Identify which cell holds the provided text, then report its [X, Y] central coordinate. 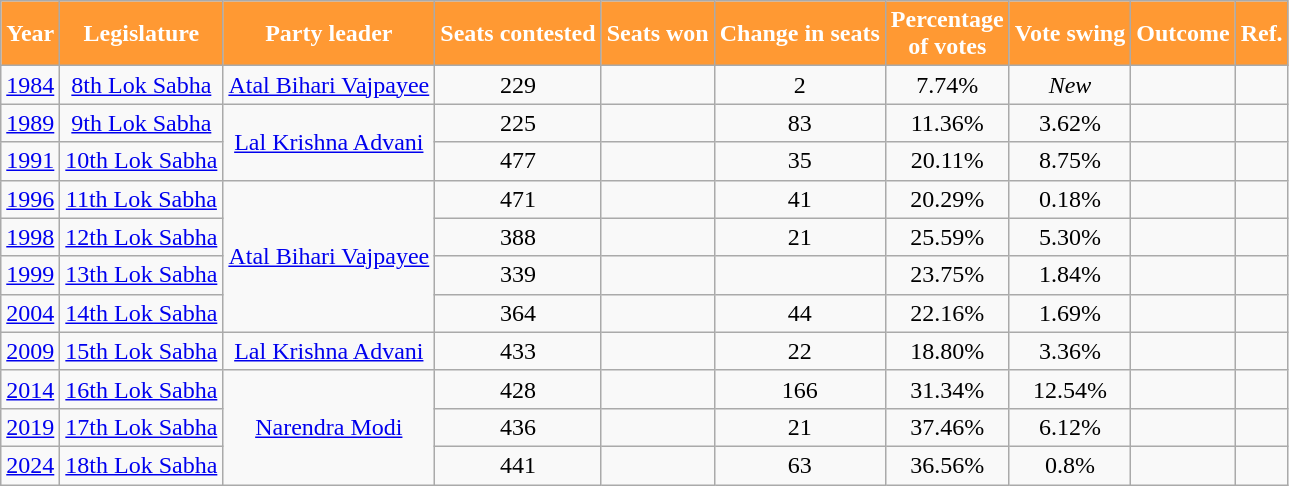
364 [518, 313]
22 [800, 351]
2 [800, 85]
1998 [30, 237]
436 [518, 427]
44 [800, 313]
1996 [30, 199]
83 [800, 123]
36.56% [947, 465]
428 [518, 389]
Vote swing [1070, 34]
1.69% [1070, 313]
12th Lok Sabha [142, 237]
Year [30, 34]
17th Lok Sabha [142, 427]
16th Lok Sabha [142, 389]
5.30% [1070, 237]
Party leader [329, 34]
37.46% [947, 427]
6.12% [1070, 427]
12.54% [1070, 389]
477 [518, 161]
8.75% [1070, 161]
13th Lok Sabha [142, 275]
63 [800, 465]
0.18% [1070, 199]
Outcome [1183, 34]
22.16% [947, 313]
11.36% [947, 123]
2024 [30, 465]
Ref. [1262, 34]
20.29% [947, 199]
Percentageof votes [947, 34]
339 [518, 275]
15th Lok Sabha [142, 351]
0.8% [1070, 465]
388 [518, 237]
14th Lok Sabha [142, 313]
Narendra Modi [329, 427]
229 [518, 85]
18th Lok Sabha [142, 465]
10th Lok Sabha [142, 161]
441 [518, 465]
8th Lok Sabha [142, 85]
1.84% [1070, 275]
35 [800, 161]
18.80% [947, 351]
225 [518, 123]
New [1070, 85]
Legislature [142, 34]
23.75% [947, 275]
1991 [30, 161]
7.74% [947, 85]
2009 [30, 351]
1984 [30, 85]
3.62% [1070, 123]
2004 [30, 313]
20.11% [947, 161]
Seats won [658, 34]
Seats contested [518, 34]
1989 [30, 123]
Change in seats [800, 34]
2019 [30, 427]
166 [800, 389]
2014 [30, 389]
41 [800, 199]
31.34% [947, 389]
11th Lok Sabha [142, 199]
25.59% [947, 237]
471 [518, 199]
433 [518, 351]
9th Lok Sabha [142, 123]
1999 [30, 275]
3.36% [1070, 351]
